Locate the cell with the specified text and output its [x, y] center coordinate. 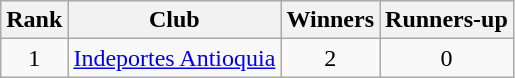
Indeportes Antioquia [174, 58]
Club [174, 20]
Winners [330, 20]
Rank [34, 20]
0 [447, 58]
2 [330, 58]
Runners-up [447, 20]
1 [34, 58]
